Output the [x, y] coordinate of the center of the cell containing the given text.  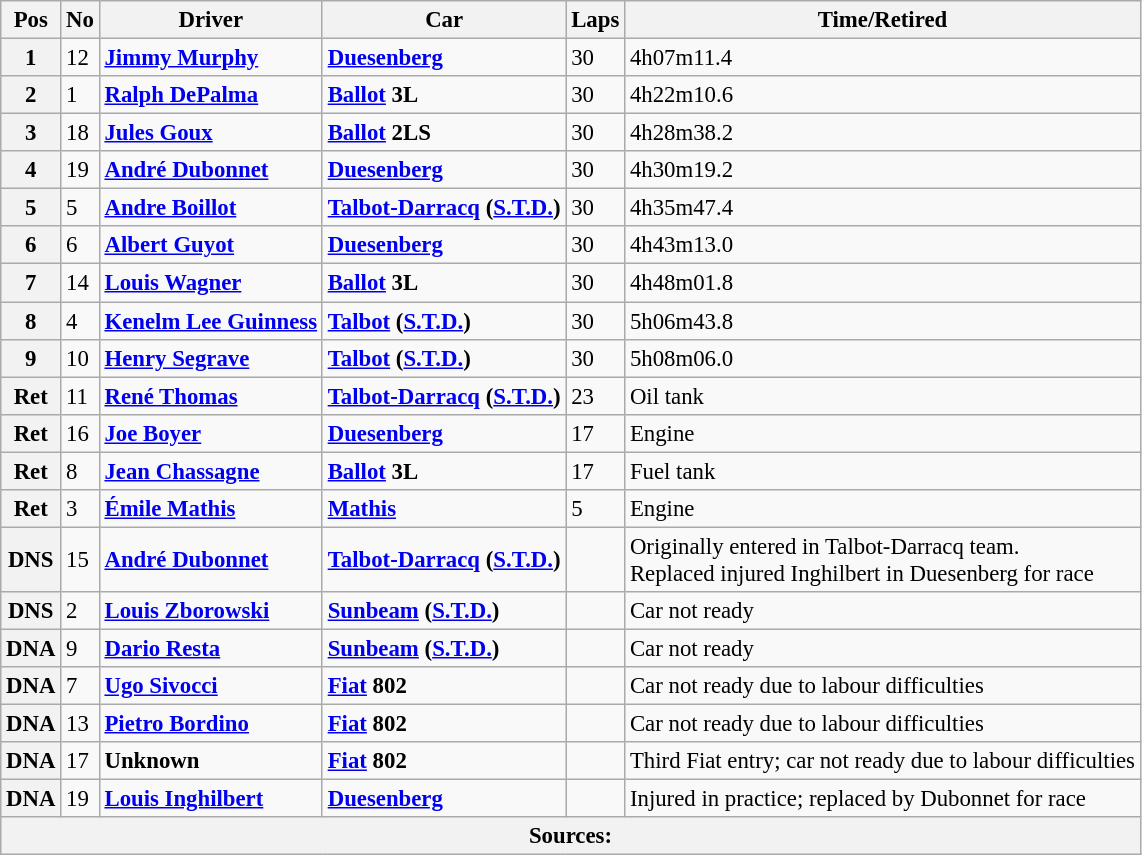
14 [80, 283]
4h22m10.6 [883, 95]
11 [80, 396]
Ralph DePalma [210, 95]
Injured in practice; replaced by Dubonnet for race [883, 799]
Dario Resta [210, 648]
5h06m43.8 [883, 321]
Car [444, 20]
Kenelm Lee Guinness [210, 321]
Oil tank [883, 396]
4h30m19.2 [883, 170]
Fuel tank [883, 471]
Andre Boillot [210, 208]
Louis Inghilbert [210, 799]
4h28m38.2 [883, 133]
Louis Wagner [210, 283]
13 [80, 724]
Pos [31, 20]
Émile Mathis [210, 509]
23 [596, 396]
4h48m01.8 [883, 283]
15 [80, 560]
Joe Boyer [210, 433]
Third Fiat entry; car not ready due to labour difficulties [883, 761]
Driver [210, 20]
5h08m06.0 [883, 358]
4h35m47.4 [883, 208]
René Thomas [210, 396]
Time/Retired [883, 20]
Mathis [444, 509]
Originally entered in Talbot-Darracq team.Replaced injured Inghilbert in Duesenberg for race [883, 560]
12 [80, 58]
Albert Guyot [210, 245]
Unknown [210, 761]
Ugo Sivocci [210, 686]
16 [80, 433]
Louis Zborowski [210, 611]
18 [80, 133]
Laps [596, 20]
No [80, 20]
4h43m13.0 [883, 245]
Henry Segrave [210, 358]
Sources: [571, 836]
Ballot 2LS [444, 133]
Jean Chassagne [210, 471]
10 [80, 358]
4h07m11.4 [883, 58]
Pietro Bordino [210, 724]
Jimmy Murphy [210, 58]
Jules Goux [210, 133]
